From the cell containing the given text, extract its center point as (x, y) coordinate. 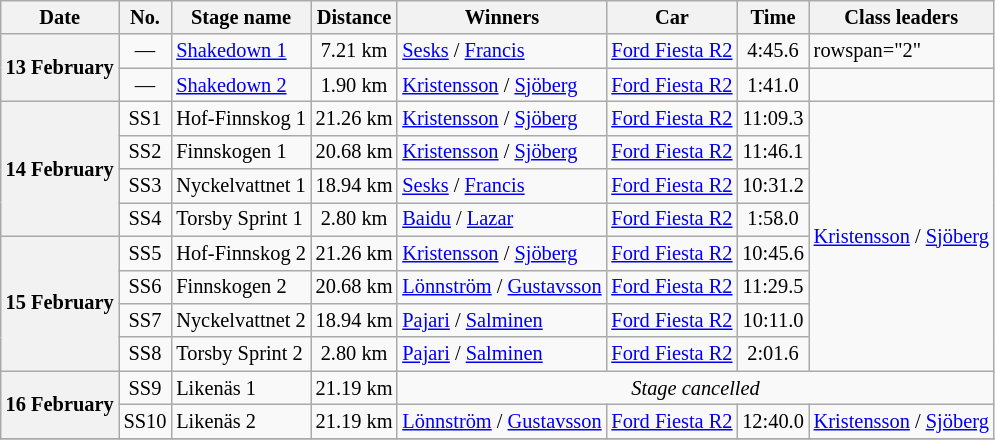
Hof-Finnskog 2 (240, 253)
SS2 (146, 152)
11:46.1 (772, 152)
SS10 (146, 421)
Class leaders (902, 17)
12:40.0 (772, 421)
Date (60, 17)
Time (772, 17)
10:11.0 (772, 320)
Baidu / Lazar (502, 219)
SS6 (146, 287)
SS1 (146, 118)
Torsby Sprint 1 (240, 219)
Likenäs 2 (240, 421)
Nyckelvattnet 2 (240, 320)
SS9 (146, 388)
rowspan="2" (902, 51)
13 February (60, 68)
Shakedown 1 (240, 51)
15 February (60, 304)
Stage name (240, 17)
2:01.6 (772, 354)
Car (672, 17)
SS5 (146, 253)
No. (146, 17)
Finnskogen 2 (240, 287)
10:45.6 (772, 253)
SS7 (146, 320)
Distance (354, 17)
16 February (60, 404)
11:29.5 (772, 287)
7.21 km (354, 51)
Stage cancelled (695, 388)
1:58.0 (772, 219)
SS3 (146, 186)
Shakedown 2 (240, 85)
4:45.6 (772, 51)
1.90 km (354, 85)
Finnskogen 1 (240, 152)
SS4 (146, 219)
Likenäs 1 (240, 388)
11:09.3 (772, 118)
1:41.0 (772, 85)
SS8 (146, 354)
10:31.2 (772, 186)
Winners (502, 17)
Torsby Sprint 2 (240, 354)
Nyckelvattnet 1 (240, 186)
Hof-Finnskog 1 (240, 118)
14 February (60, 168)
